Identify which cell holds the provided text, then report its [x, y] central coordinate. 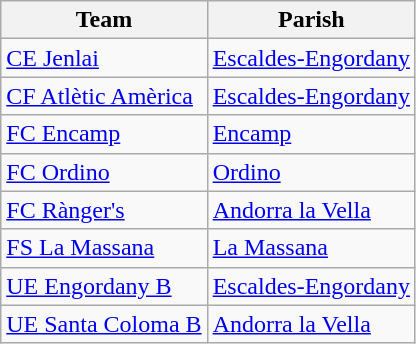
FC Rànger's [104, 210]
UE Santa Coloma B [104, 324]
FC Ordino [104, 172]
UE Engordany B [104, 286]
CE Jenlai [104, 58]
CF Atlètic Amèrica [104, 96]
Ordino [311, 172]
Parish [311, 20]
La Massana [311, 248]
FS La Massana [104, 248]
Team [104, 20]
Encamp [311, 134]
FC Encamp [104, 134]
